Capture the cell that displays the provided text and extract its (x, y) central coordinate. 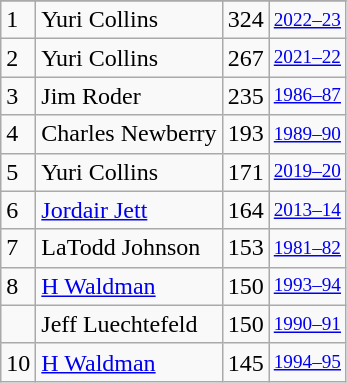
Jim Roder (129, 96)
193 (246, 134)
7 (18, 248)
145 (246, 362)
6 (18, 210)
8 (18, 286)
235 (246, 96)
2021–22 (307, 58)
4 (18, 134)
1989–90 (307, 134)
1990–91 (307, 324)
1 (18, 20)
2022–23 (307, 20)
164 (246, 210)
1986–87 (307, 96)
Charles Newberry (129, 134)
1993–94 (307, 286)
324 (246, 20)
2 (18, 58)
1994–95 (307, 362)
LaTodd Johnson (129, 248)
5 (18, 172)
Jeff Luechtefeld (129, 324)
171 (246, 172)
2013–14 (307, 210)
3 (18, 96)
267 (246, 58)
153 (246, 248)
2019–20 (307, 172)
1981–82 (307, 248)
10 (18, 362)
Jordair Jett (129, 210)
